Search for the cell housing the specified text and yield its [x, y] center coordinate. 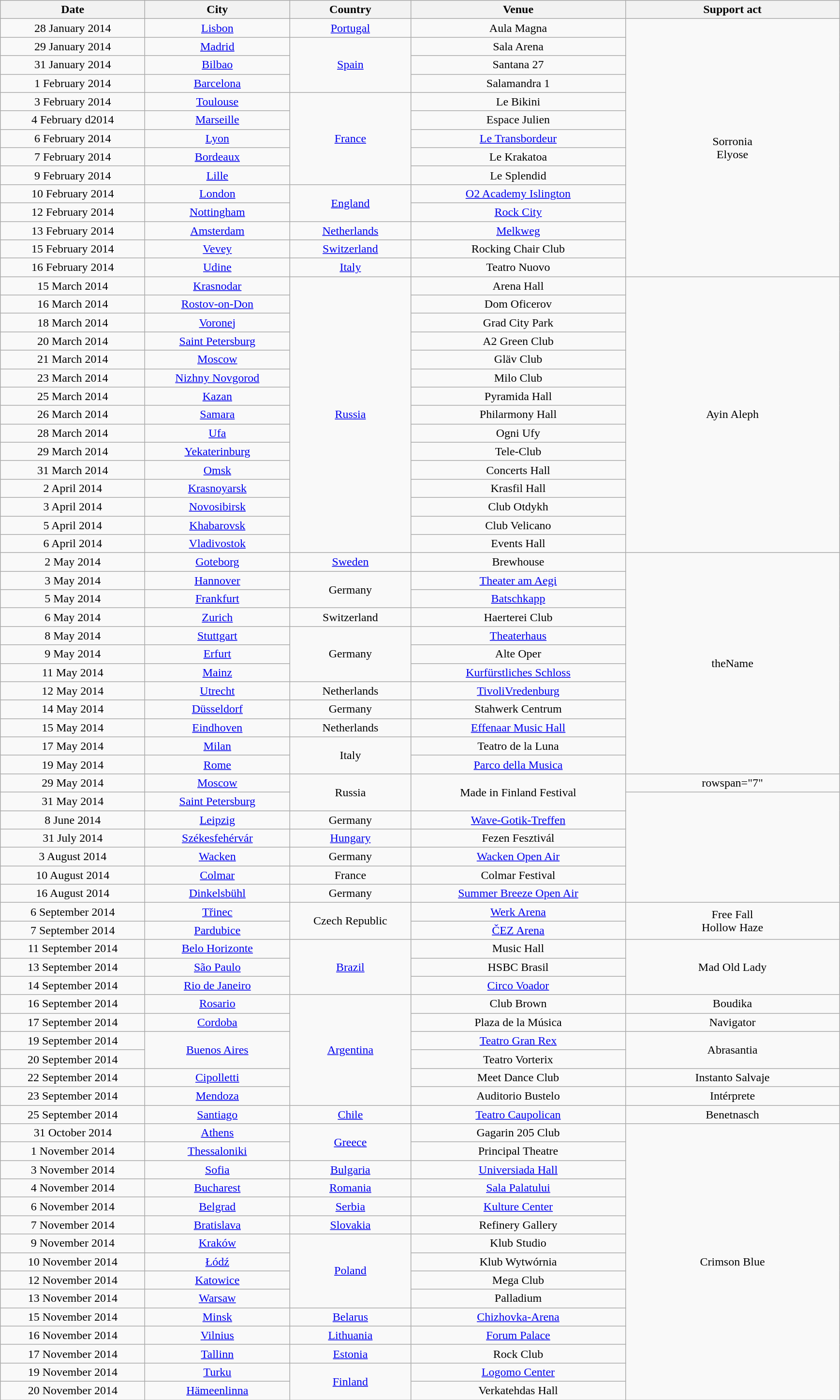
Kurfürstliches Schloss [518, 672]
Belgrad [218, 1206]
Mendoza [218, 1096]
Hannover [218, 581]
City [218, 10]
31 October 2014 [73, 1133]
Toulouse [218, 102]
1 November 2014 [73, 1151]
rowspan="7" [732, 783]
Chizhovka-Arena [518, 1317]
31 March 2014 [73, 470]
theName [732, 664]
Barcelona [218, 83]
ČEZ Arena [518, 930]
Concerts Hall [518, 470]
17 November 2014 [73, 1354]
Slovakia [350, 1225]
Free FallHollow Haze [732, 921]
20 March 2014 [73, 341]
Voronej [218, 323]
13 February 2014 [73, 231]
15 November 2014 [73, 1317]
Turku [218, 1372]
Ufa [218, 433]
Marseille [218, 120]
Lithuania [350, 1335]
Belo Horizonte [218, 949]
Colmar [218, 875]
Haerterei Club [518, 617]
Stuttgart [218, 636]
31 May 2014 [73, 801]
3 April 2014 [73, 506]
Stahwerk Centrum [518, 709]
O2 Academy Islington [518, 194]
2 May 2014 [73, 562]
Teatro Nuovo [518, 268]
Instanto Salvaje [732, 1077]
Krasfil Hall [518, 488]
6 April 2014 [73, 544]
Wave-Gotik-Treffen [518, 820]
Sofia [218, 1170]
Düsseldorf [218, 709]
Date [73, 10]
Tallinn [218, 1354]
29 March 2014 [73, 451]
Rostov-on-Don [218, 304]
Lille [218, 175]
Katowice [218, 1280]
Vladivostok [218, 544]
15 February 2014 [73, 249]
Lyon [218, 138]
19 September 2014 [73, 1041]
17 May 2014 [73, 746]
Milo Club [518, 378]
Leipzig [218, 820]
Tele-Club [518, 451]
10 November 2014 [73, 1262]
Abrasantia [732, 1050]
9 May 2014 [73, 654]
5 April 2014 [73, 525]
12 February 2014 [73, 212]
Mega Club [518, 1280]
Utrecht [218, 691]
TivoliVredenburg [518, 691]
Bucharest [218, 1188]
Kraków [218, 1243]
Teatro Vorterix [518, 1059]
20 September 2014 [73, 1059]
22 September 2014 [73, 1077]
Batschkapp [518, 599]
Portugal [350, 28]
Goteborg [218, 562]
Effenaar Music Hall [518, 728]
Frankfurt [218, 599]
Eindhoven [218, 728]
Venue [518, 10]
Aula Magna [518, 28]
Warsaw [218, 1298]
Plaza de la Música [518, 1022]
Club Otdykh [518, 506]
Meet Dance Club [518, 1077]
Teatro de la Luna [518, 746]
Greece [350, 1142]
3 February 2014 [73, 102]
Club Brown [518, 1004]
Dom Oficerov [518, 304]
Argentina [350, 1050]
31 January 2014 [73, 65]
Werk Arena [518, 912]
1 February 2014 [73, 83]
Łódź [218, 1262]
Rio de Janeiro [218, 985]
Rome [218, 764]
Bratislava [218, 1225]
Třinec [218, 912]
14 May 2014 [73, 709]
11 September 2014 [73, 949]
Samara [218, 415]
HSBC Brasil [518, 967]
Hämeenlinna [218, 1390]
Events Hall [518, 544]
Le Bikini [518, 102]
25 September 2014 [73, 1114]
Brewhouse [518, 562]
Omsk [218, 470]
13 September 2014 [73, 967]
29 May 2014 [73, 783]
14 September 2014 [73, 985]
Romania [350, 1188]
7 November 2014 [73, 1225]
Benetnasch [732, 1114]
Le Krakatoa [518, 157]
Novosibirsk [218, 506]
Cordoba [218, 1022]
São Paulo [218, 967]
17 September 2014 [73, 1022]
7 September 2014 [73, 930]
Poland [350, 1271]
18 March 2014 [73, 323]
3 August 2014 [73, 857]
8 June 2014 [73, 820]
Theaterhaus [518, 636]
5 May 2014 [73, 599]
11 May 2014 [73, 672]
16 September 2014 [73, 1004]
Mad Old Lady [732, 967]
Khabarovsk [218, 525]
Kulture Center [518, 1206]
Crimson Blue [732, 1262]
23 March 2014 [73, 378]
Boudika [732, 1004]
Sorronia Elyose [732, 148]
Logomo Center [518, 1372]
Wacken [218, 857]
Estonia [350, 1354]
Serbia [350, 1206]
Philarmony Hall [518, 415]
Vilnius [218, 1335]
Wacken Open Air [518, 857]
9 November 2014 [73, 1243]
Yekaterinburg [218, 451]
3 May 2014 [73, 581]
16 March 2014 [73, 304]
Gagarin 205 Club [518, 1133]
Le Splendid [518, 175]
Ogni Ufy [518, 433]
Circo Voador [518, 985]
8 May 2014 [73, 636]
6 February 2014 [73, 138]
Palladium [518, 1298]
Intérprete [732, 1096]
16 February 2014 [73, 268]
Sala Arena [518, 46]
Grad City Park [518, 323]
Navigator [732, 1022]
Music Hall [518, 949]
21 March 2014 [73, 359]
Parco della Musica [518, 764]
16 August 2014 [73, 894]
Cipolletti [218, 1077]
Finland [350, 1381]
15 May 2014 [73, 728]
6 November 2014 [73, 1206]
Milan [218, 746]
10 February 2014 [73, 194]
Udine [218, 268]
Erfurt [218, 654]
Zurich [218, 617]
Fezen Fesztivál [518, 838]
A2 Green Club [518, 341]
6 May 2014 [73, 617]
15 March 2014 [73, 286]
England [350, 203]
4 November 2014 [73, 1188]
Le Transbordeur [518, 138]
26 March 2014 [73, 415]
Rock City [518, 212]
London [218, 194]
Forum Palace [518, 1335]
Kazan [218, 396]
Klub Wytwórnia [518, 1262]
Club Velicano [518, 525]
Verkatehdas Hall [518, 1390]
Summer Breeze Open Air [518, 894]
Krasnoyarsk [218, 488]
25 March 2014 [73, 396]
3 November 2014 [73, 1170]
Thessaloniki [218, 1151]
19 November 2014 [73, 1372]
Buenos Aires [218, 1050]
Refinery Gallery [518, 1225]
28 January 2014 [73, 28]
Athens [218, 1133]
7 February 2014 [73, 157]
Pyramida Hall [518, 396]
Colmar Festival [518, 875]
9 February 2014 [73, 175]
Bilbao [218, 65]
Gläv Club [518, 359]
12 May 2014 [73, 691]
Alte Oper [518, 654]
Brazil [350, 967]
Hungary [350, 838]
Nottingham [218, 212]
Salamandra 1 [518, 83]
Mainz [218, 672]
20 November 2014 [73, 1390]
Sweden [350, 562]
Vevey [218, 249]
13 November 2014 [73, 1298]
31 July 2014 [73, 838]
Country [350, 10]
28 March 2014 [73, 433]
Rocking Chair Club [518, 249]
Melkweg [518, 231]
Lisbon [218, 28]
Nizhny Novgorod [218, 378]
Santiago [218, 1114]
10 August 2014 [73, 875]
Made in Finland Festival [518, 792]
6 September 2014 [73, 912]
Rosario [218, 1004]
Support act [732, 10]
Principal Theatre [518, 1151]
23 September 2014 [73, 1096]
12 November 2014 [73, 1280]
Székesfehérvár [218, 838]
Bordeaux [218, 157]
Bulgaria [350, 1170]
Teatro Caupolican [518, 1114]
Arena Hall [518, 286]
Espace Julien [518, 120]
2 April 2014 [73, 488]
Sala Palatului [518, 1188]
Dinkelsbühl [218, 894]
Ayin Aleph [732, 415]
Krasnodar [218, 286]
Rock Club [518, 1354]
19 May 2014 [73, 764]
16 November 2014 [73, 1335]
Auditorio Bustelo [518, 1096]
Amsterdam [218, 231]
Pardubice [218, 930]
Klub Studio [518, 1243]
Teatro Gran Rex [518, 1041]
Universiada Hall [518, 1170]
Madrid [218, 46]
29 January 2014 [73, 46]
Santana 27 [518, 65]
Theater am Aegi [518, 581]
4 February d2014 [73, 120]
Czech Republic [350, 921]
Spain [350, 65]
Chile [350, 1114]
Belarus [350, 1317]
Minsk [218, 1317]
